Return the (x, y) coordinate for the center point of the cell that contains the specified text.  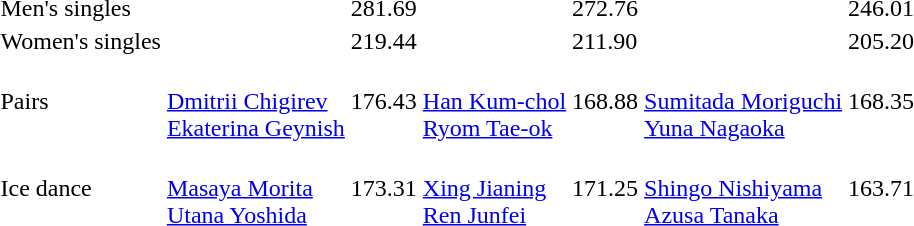
Han Kum-cholRyom Tae-ok (494, 101)
219.44 (384, 41)
Sumitada MoriguchiYuna Nagaoka (744, 101)
Dmitrii ChigirevEkaterina Geynish (256, 101)
211.90 (606, 41)
168.88 (606, 101)
176.43 (384, 101)
